Scan for the cell matching the given text and deliver its (X, Y) coordinate at center. 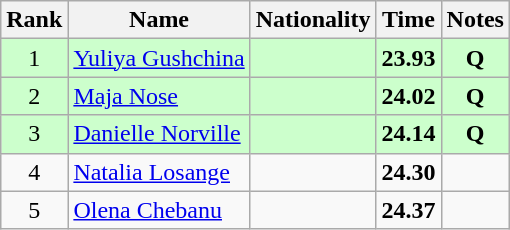
24.30 (408, 172)
Maja Nose (159, 96)
Olena Chebanu (159, 210)
Nationality (313, 20)
3 (34, 134)
1 (34, 58)
Name (159, 20)
4 (34, 172)
24.37 (408, 210)
Danielle Norville (159, 134)
Notes (475, 20)
Yuliya Gushchina (159, 58)
Time (408, 20)
2 (34, 96)
5 (34, 210)
24.14 (408, 134)
24.02 (408, 96)
Rank (34, 20)
Natalia Losange (159, 172)
23.93 (408, 58)
